Find where the given text appears and provide that cell's center as [x, y] coordinate. 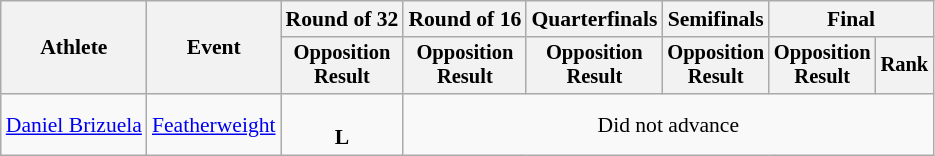
Featherweight [214, 124]
Round of 16 [464, 19]
L [342, 124]
Quarterfinals [594, 19]
Athlete [74, 48]
Did not advance [668, 124]
Event [214, 48]
Final [851, 19]
Semifinals [716, 19]
Daniel Brizuela [74, 124]
Rank [905, 66]
Round of 32 [342, 19]
